Extract the [x, y] coordinate from the center of the cell holding the provided text.  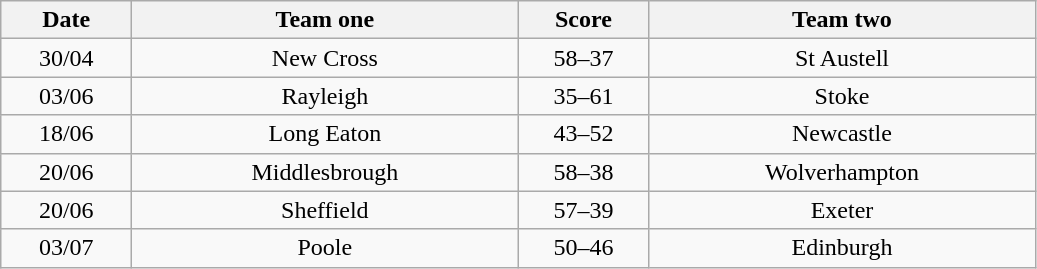
Team one [325, 20]
35–61 [584, 96]
Sheffield [325, 210]
57–39 [584, 210]
St Austell [842, 58]
Edinburgh [842, 248]
Team two [842, 20]
30/04 [66, 58]
58–38 [584, 172]
Score [584, 20]
Middlesbrough [325, 172]
03/07 [66, 248]
Stoke [842, 96]
Poole [325, 248]
New Cross [325, 58]
Date [66, 20]
18/06 [66, 134]
Rayleigh [325, 96]
Exeter [842, 210]
58–37 [584, 58]
Newcastle [842, 134]
43–52 [584, 134]
Wolverhampton [842, 172]
03/06 [66, 96]
50–46 [584, 248]
Long Eaton [325, 134]
